Detect which cell encompasses the target text, then output its (X, Y) center coordinate. 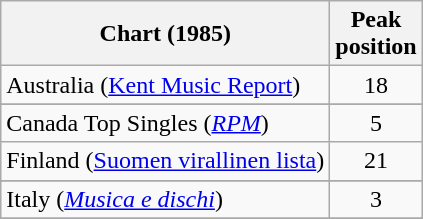
Italy (Musica e dischi) (166, 199)
18 (376, 85)
3 (376, 199)
Peakposition (376, 34)
Finland (Suomen virallinen lista) (166, 161)
21 (376, 161)
Chart (1985) (166, 34)
Australia (Kent Music Report) (166, 85)
5 (376, 123)
Canada Top Singles (RPM) (166, 123)
